Scan for the cell matching the given text and deliver its (X, Y) coordinate at center. 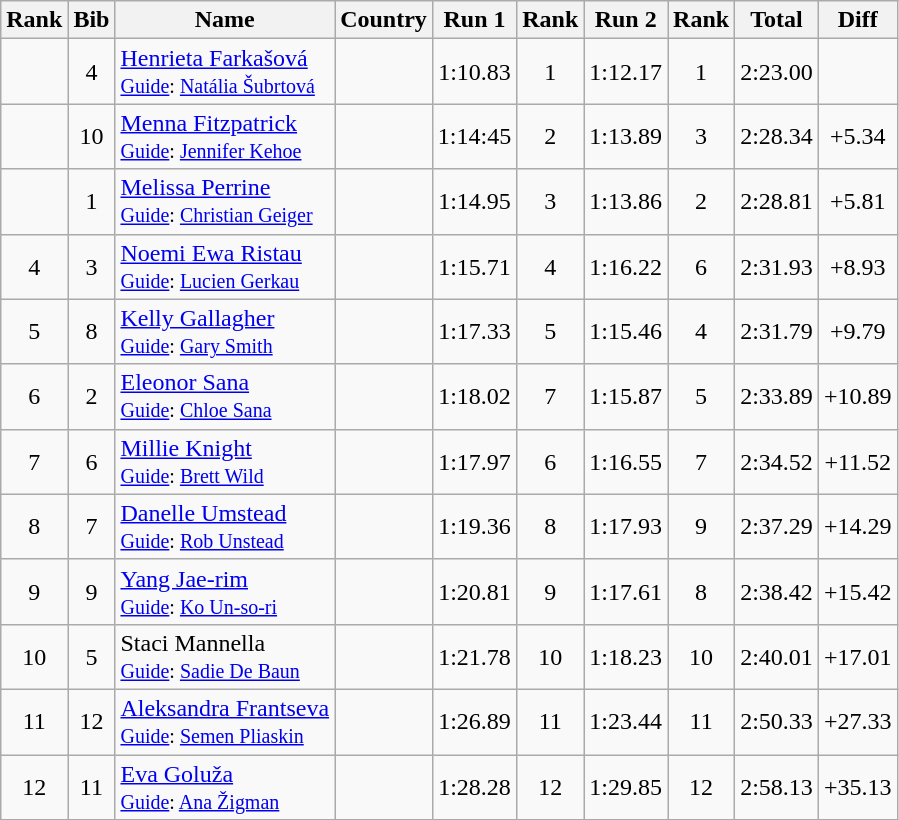
+10.89 (858, 396)
1:16.22 (626, 266)
+35.13 (858, 786)
Menna FitzpatrickGuide: Jennifer Kehoe (225, 136)
Name (225, 20)
Eva GolužaGuide: Ana Žigman (225, 786)
Bib (92, 20)
+8.93 (858, 266)
1:23.44 (626, 722)
1:10.83 (474, 72)
1:15.87 (626, 396)
1:16.55 (626, 462)
2:33.89 (777, 396)
Run 1 (474, 20)
1:29.85 (626, 786)
1:12.17 (626, 72)
+14.29 (858, 526)
Staci MannellaGuide: Sadie De Baun (225, 656)
2:38.42 (777, 592)
1:26.89 (474, 722)
+9.79 (858, 332)
2:40.01 (777, 656)
1:21.78 (474, 656)
+27.33 (858, 722)
Noemi Ewa RistauGuide: Lucien Gerkau (225, 266)
1:13.89 (626, 136)
2:58.13 (777, 786)
Eleonor SanaGuide: Chloe Sana (225, 396)
1:20.81 (474, 592)
Kelly GallagherGuide: Gary Smith (225, 332)
Total (777, 20)
1:13.86 (626, 202)
1:17.33 (474, 332)
Aleksandra FrantsevaGuide: Semen Pliaskin (225, 722)
Run 2 (626, 20)
2:50.33 (777, 722)
Melissa PerrineGuide: Christian Geiger (225, 202)
Country (384, 20)
Danelle UmsteadGuide: Rob Unstead (225, 526)
+17.01 (858, 656)
1:18.02 (474, 396)
1:28.28 (474, 786)
2:28.34 (777, 136)
1:15.71 (474, 266)
1:14:45 (474, 136)
1:14.95 (474, 202)
1:17.61 (626, 592)
Henrieta FarkašováGuide: Natália Šubrtová (225, 72)
+15.42 (858, 592)
2:28.81 (777, 202)
2:31.93 (777, 266)
+11.52 (858, 462)
Yang Jae-rimGuide: Ko Un-so-ri (225, 592)
Millie KnightGuide: Brett Wild (225, 462)
2:34.52 (777, 462)
2:31.79 (777, 332)
1:15.46 (626, 332)
2:37.29 (777, 526)
+5.34 (858, 136)
1:19.36 (474, 526)
1:17.93 (626, 526)
1:17.97 (474, 462)
+5.81 (858, 202)
2:23.00 (777, 72)
1:18.23 (626, 656)
Diff (858, 20)
